Capture the cell that displays the provided text and extract its (x, y) central coordinate. 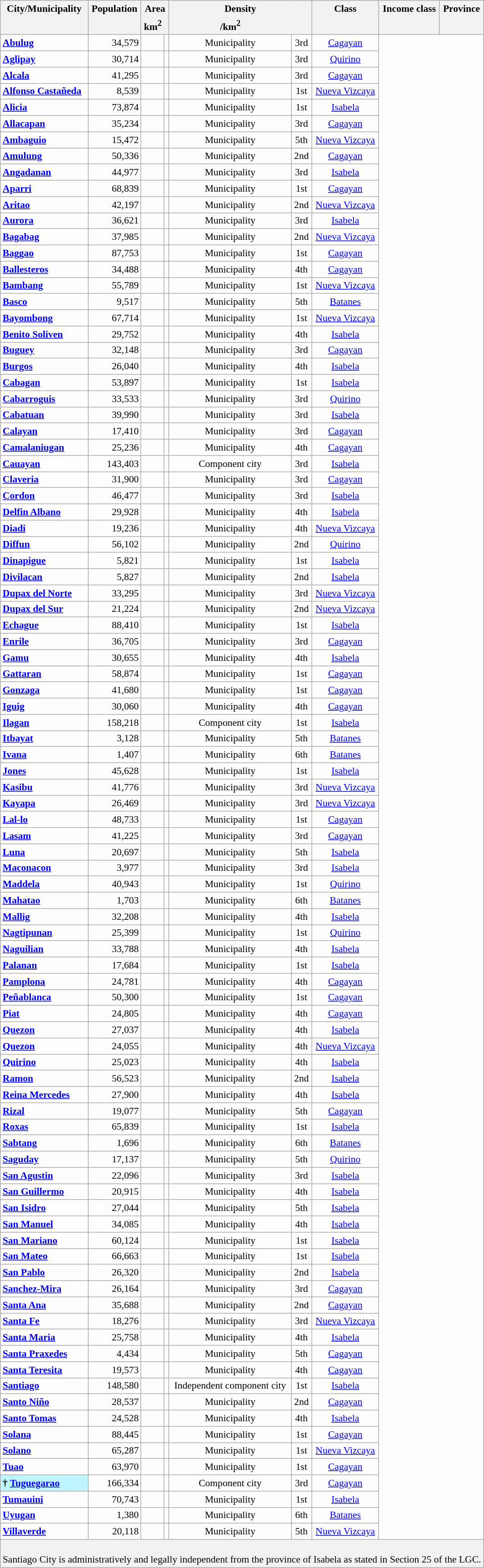
19,077 (115, 1111)
Nagtipunan (45, 933)
27,900 (115, 1095)
87,753 (115, 253)
Lasam (45, 836)
Abulug (45, 43)
Enrile (45, 642)
5,827 (115, 577)
31,900 (115, 480)
36,705 (115, 642)
26,320 (115, 1273)
26,164 (115, 1289)
km2 (153, 25)
Villaverde (45, 1532)
San Manuel (45, 1224)
17,410 (115, 432)
25,236 (115, 447)
Rizal (45, 1111)
35,688 (115, 1305)
3,977 (115, 868)
Independent component city (230, 1386)
20,697 (115, 852)
Dupax del Sur (45, 609)
Class (345, 8)
15,472 (115, 140)
Gattaran (45, 674)
41,776 (115, 787)
Bayombong (45, 318)
17,137 (115, 1160)
Calayan (45, 432)
Amulung (45, 156)
Gonzaga (45, 690)
5,821 (115, 561)
Santiago (45, 1386)
53,897 (115, 383)
Cabatuan (45, 415)
Mahatao (45, 901)
Saguday (45, 1160)
37,985 (115, 237)
Santa Fe (45, 1321)
San Pablo (45, 1273)
Piat (45, 1014)
Burgos (45, 367)
41,295 (115, 75)
36,621 (115, 221)
27,037 (115, 1030)
Reina Mercedes (45, 1095)
41,680 (115, 690)
19,236 (115, 528)
35,234 (115, 124)
32,208 (115, 917)
30,060 (115, 706)
Area (155, 8)
Dupax del Norte (45, 593)
Buguey (45, 350)
Santa Teresita (45, 1370)
65,287 (115, 1451)
Uyugan (45, 1515)
Solano (45, 1451)
Aritao (45, 205)
48,733 (115, 820)
/km2 (230, 25)
Tuao (45, 1467)
San Mariano (45, 1241)
Ambaguio (45, 140)
Diffun (45, 545)
Tumauini (45, 1499)
Allacapan (45, 124)
65,839 (115, 1127)
Itbayat (45, 739)
25,758 (115, 1338)
Cabarroguis (45, 399)
Kayapa (45, 804)
45,628 (115, 771)
29,928 (115, 512)
20,118 (115, 1532)
Naguilian (45, 949)
Cauayan (45, 464)
San Isidro (45, 1208)
Lal-lo (45, 820)
Population (115, 8)
Benito Soliven (45, 334)
Province (461, 8)
Divilacan (45, 577)
28,537 (115, 1402)
Iguig (45, 706)
24,781 (115, 982)
24,055 (115, 1046)
Maddela (45, 884)
Dinapigue (45, 561)
Ballesteros (45, 269)
Santa Praxedes (45, 1354)
41,225 (115, 836)
Echague (45, 625)
Aparri (45, 189)
33,533 (115, 399)
Basco (45, 302)
Santo Niño (45, 1402)
Density (240, 8)
34,579 (115, 43)
26,040 (115, 367)
San Mateo (45, 1256)
Bambang (45, 286)
50,336 (115, 156)
Alicia (45, 108)
25,399 (115, 933)
† Tuguegarao (45, 1483)
22,096 (115, 1176)
58,874 (115, 674)
30,714 (115, 59)
143,403 (115, 464)
9,517 (115, 302)
San Guillermo (45, 1192)
24,805 (115, 1014)
21,224 (115, 609)
33,788 (115, 949)
60,124 (115, 1241)
Kasibu (45, 787)
1,696 (115, 1143)
26,469 (115, 804)
Palanan (45, 965)
34,085 (115, 1224)
1,407 (115, 755)
4,434 (115, 1354)
8,539 (115, 91)
166,334 (115, 1483)
50,300 (115, 997)
Ivana (45, 755)
63,970 (115, 1467)
3,128 (115, 739)
56,102 (115, 545)
46,477 (115, 496)
55,789 (115, 286)
29,752 (115, 334)
Cabagan (45, 383)
1,703 (115, 901)
Aurora (45, 221)
Diadi (45, 528)
Bagabag (45, 237)
40,943 (115, 884)
70,743 (115, 1499)
Aglipay (45, 59)
73,874 (115, 108)
Cordon (45, 496)
Delfin Albano (45, 512)
34,488 (115, 269)
42,197 (115, 205)
148,580 (115, 1386)
88,445 (115, 1434)
Sabtang (45, 1143)
Solana (45, 1434)
Santa Maria (45, 1338)
19,573 (115, 1370)
Santa Ana (45, 1305)
Peñablanca (45, 997)
56,523 (115, 1079)
Maconacon (45, 868)
88,410 (115, 625)
Jones (45, 771)
Ramon (45, 1079)
Santo Tomas (45, 1419)
32,148 (115, 350)
1,380 (115, 1515)
Pamplona (45, 982)
Alcala (45, 75)
Santiago City is administratively and legally independent from the province of Isabela as stated in Section 25 of the LGC. (242, 1553)
Mallig (45, 917)
Claveria (45, 480)
City/Municipality (45, 8)
33,295 (115, 593)
25,023 (115, 1062)
Sanchez-Mira (45, 1289)
68,839 (115, 189)
Ilagan (45, 723)
Baggao (45, 253)
44,977 (115, 173)
Income class (409, 8)
Alfonso Castañeda (45, 91)
24,528 (115, 1419)
158,218 (115, 723)
39,990 (115, 415)
30,655 (115, 658)
Gamu (45, 658)
67,714 (115, 318)
Camalaniugan (45, 447)
27,044 (115, 1208)
66,663 (115, 1256)
Luna (45, 852)
18,276 (115, 1321)
17,684 (115, 965)
San Agustin (45, 1176)
20,915 (115, 1192)
Roxas (45, 1127)
Angadanan (45, 173)
